Identify which cell holds the provided text, then report its (X, Y) central coordinate. 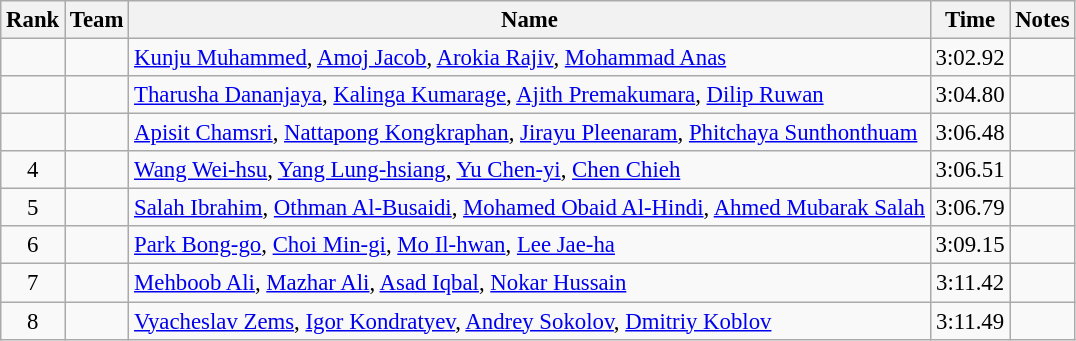
3:04.80 (970, 95)
3:06.51 (970, 170)
Vyacheslav Zems, Igor Kondratyev, Andrey Sokolov, Dmitriy Koblov (530, 321)
Time (970, 20)
Tharusha Dananjaya, Kalinga Kumarage, Ajith Premakumara, Dilip Ruwan (530, 95)
3:09.15 (970, 245)
3:06.79 (970, 208)
Notes (1042, 20)
Wang Wei-hsu, Yang Lung-hsiang, Yu Chen-yi, Chen Chieh (530, 170)
Apisit Chamsri, Nattapong Kongkraphan, Jirayu Pleenaram, Phitchaya Sunthonthuam (530, 133)
3:02.92 (970, 58)
3:11.42 (970, 283)
6 (33, 245)
Name (530, 20)
7 (33, 283)
8 (33, 321)
3:11.49 (970, 321)
Kunju Muhammed, Amoj Jacob, Arokia Rajiv, Mohammad Anas (530, 58)
Rank (33, 20)
4 (33, 170)
3:06.48 (970, 133)
5 (33, 208)
Mehboob Ali, Mazhar Ali, Asad Iqbal, Nokar Hussain (530, 283)
Team (97, 20)
Park Bong-go, Choi Min-gi, Mo Il-hwan, Lee Jae-ha (530, 245)
Salah Ibrahim, Othman Al-Busaidi, Mohamed Obaid Al-Hindi, Ahmed Mubarak Salah (530, 208)
